For the text-containing cell, return its midpoint in [X, Y] coordinate format. 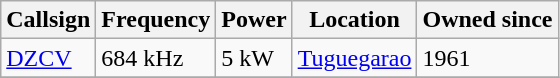
1961 [488, 58]
5 kW [254, 58]
Callsign [48, 20]
Tuguegarao [354, 58]
Location [354, 20]
684 kHz [156, 58]
DZCV [48, 58]
Power [254, 20]
Owned since [488, 20]
Frequency [156, 20]
